Detect which cell encompasses the target text, then output its (x, y) center coordinate. 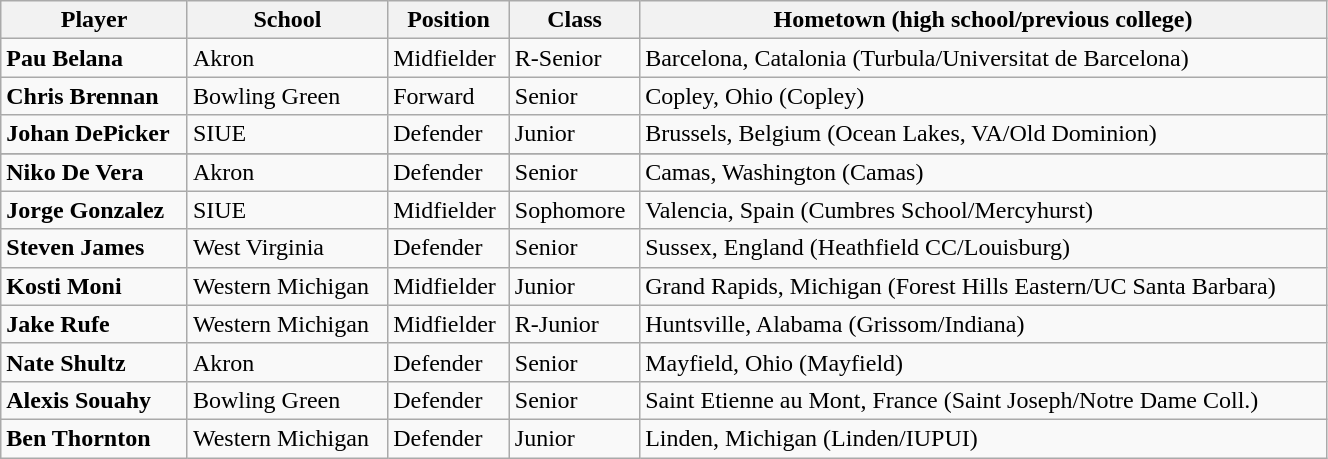
School (287, 20)
Valencia, Spain (Cumbres School/Mercyhurst) (984, 210)
Johan DePicker (94, 134)
Ben Thornton (94, 438)
Class (574, 20)
Brussels, Belgium (Ocean Lakes, VA/Old Dominion) (984, 134)
Barcelona, Catalonia (Turbula/Universitat de Barcelona) (984, 58)
Jake Rufe (94, 324)
Copley, Ohio (Copley) (984, 96)
West Virginia (287, 248)
Player (94, 20)
Sussex, England (Heathfield CC/Louisburg) (984, 248)
Alexis Souahy (94, 400)
Steven James (94, 248)
Nate Shultz (94, 362)
Jorge Gonzalez (94, 210)
Niko De Vera (94, 172)
Grand Rapids, Michigan (Forest Hills Eastern/UC Santa Barbara) (984, 286)
Pau Belana (94, 58)
Chris Brennan (94, 96)
R-Senior (574, 58)
Position (449, 20)
Linden, Michigan (Linden/IUPUI) (984, 438)
Forward (449, 96)
Kosti Moni (94, 286)
Huntsville, Alabama (Grissom/Indiana) (984, 324)
R-Junior (574, 324)
Camas, Washington (Camas) (984, 172)
Mayfield, Ohio (Mayfield) (984, 362)
Hometown (high school/previous college) (984, 20)
Saint Etienne au Mont, France (Saint Joseph/Notre Dame Coll.) (984, 400)
Sophomore (574, 210)
